Detect which cell encompasses the target text, then output its [X, Y] center coordinate. 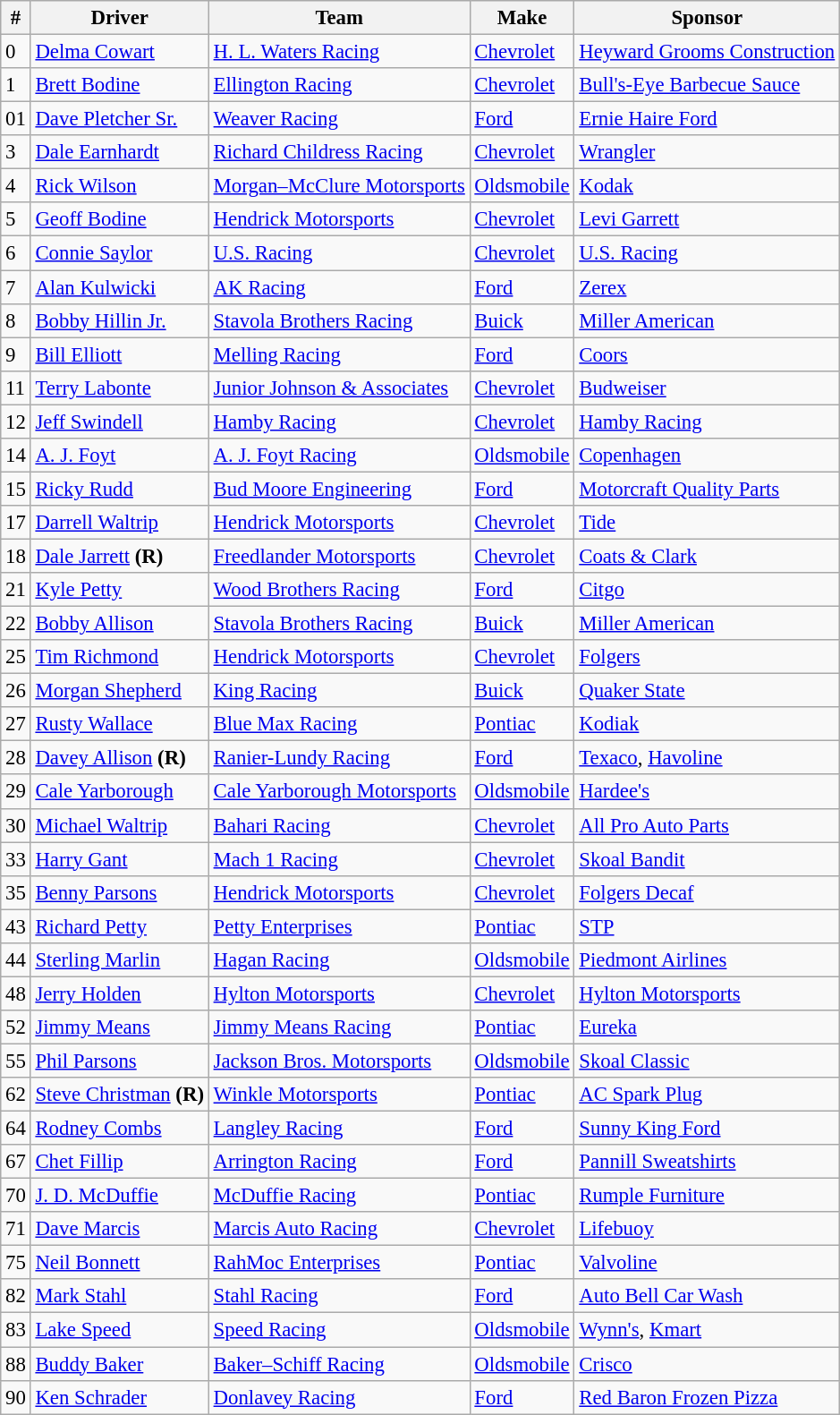
Ellington Racing [339, 85]
Bobby Allison [120, 624]
9 [16, 354]
Bud Moore Engineering [339, 489]
Team [339, 18]
01 [16, 119]
Sterling Marlin [120, 960]
Skoal Classic [707, 1061]
Ricky Rudd [120, 489]
8 [16, 320]
29 [16, 792]
Blue Max Racing [339, 724]
AC Spark Plug [707, 1095]
Tim Richmond [120, 657]
35 [16, 892]
Davey Allison (R) [120, 758]
Rodney Combs [120, 1129]
1 [16, 85]
52 [16, 1027]
Arrington Racing [339, 1162]
# [16, 18]
Pannill Sweatshirts [707, 1162]
6 [16, 253]
14 [16, 456]
Freedlander Motorsports [339, 556]
Steve Christman (R) [120, 1095]
Michael Waltrip [120, 825]
82 [16, 1297]
30 [16, 825]
Eureka [707, 1027]
15 [16, 489]
Ken Schrader [120, 1397]
A. J. Foyt [120, 456]
75 [16, 1263]
Bahari Racing [339, 825]
AK Racing [339, 287]
Dale Jarrett (R) [120, 556]
5 [16, 219]
Rick Wilson [120, 186]
Langley Racing [339, 1129]
Connie Saylor [120, 253]
Crisco [707, 1364]
Kyle Petty [120, 590]
Copenhagen [707, 456]
Wynn's, Kmart [707, 1330]
70 [16, 1196]
17 [16, 523]
71 [16, 1229]
Baker–Schiff Racing [339, 1364]
55 [16, 1061]
Citgo [707, 590]
Brett Bodine [120, 85]
Jerry Holden [120, 993]
Zerex [707, 287]
22 [16, 624]
Junior Johnson & Associates [339, 388]
Wood Brothers Racing [339, 590]
Jimmy Means [120, 1027]
Alan Kulwicki [120, 287]
Donlavey Racing [339, 1397]
McDuffie Racing [339, 1196]
Dave Pletcher Sr. [120, 119]
King Racing [339, 691]
Speed Racing [339, 1330]
Coors [707, 354]
62 [16, 1095]
Mach 1 Racing [339, 859]
83 [16, 1330]
Ernie Haire Ford [707, 119]
28 [16, 758]
Petty Enterprises [339, 926]
Benny Parsons [120, 892]
Melling Racing [339, 354]
Sunny King Ford [707, 1129]
25 [16, 657]
Heyward Grooms Construction [707, 52]
Red Baron Frozen Pizza [707, 1397]
Sponsor [707, 18]
Wrangler [707, 152]
Motorcraft Quality Parts [707, 489]
4 [16, 186]
Coats & Clark [707, 556]
Kodak [707, 186]
Jackson Bros. Motorsports [339, 1061]
Auto Bell Car Wash [707, 1297]
Valvoline [707, 1263]
Marcis Auto Racing [339, 1229]
Levi Garrett [707, 219]
Richard Childress Racing [339, 152]
67 [16, 1162]
Delma Cowart [120, 52]
33 [16, 859]
43 [16, 926]
11 [16, 388]
Geoff Bodine [120, 219]
48 [16, 993]
Hardee's [707, 792]
Rumple Furniture [707, 1196]
Buddy Baker [120, 1364]
0 [16, 52]
26 [16, 691]
Ranier-Lundy Racing [339, 758]
Weaver Racing [339, 119]
Bobby Hillin Jr. [120, 320]
Piedmont Airlines [707, 960]
44 [16, 960]
Morgan–McClure Motorsports [339, 186]
Dale Earnhardt [120, 152]
Terry Labonte [120, 388]
Folgers Decaf [707, 892]
Lifebuoy [707, 1229]
Morgan Shepherd [120, 691]
J. D. McDuffie [120, 1196]
Folgers [707, 657]
18 [16, 556]
Kodiak [707, 724]
Make [522, 18]
7 [16, 287]
12 [16, 422]
Bull's-Eye Barbecue Sauce [707, 85]
Phil Parsons [120, 1061]
Cale Yarborough [120, 792]
All Pro Auto Parts [707, 825]
Quaker State [707, 691]
27 [16, 724]
Tide [707, 523]
Winkle Motorsports [339, 1095]
Jimmy Means Racing [339, 1027]
H. L. Waters Racing [339, 52]
21 [16, 590]
Texaco, Havoline [707, 758]
Rusty Wallace [120, 724]
Stahl Racing [339, 1297]
90 [16, 1397]
Cale Yarborough Motorsports [339, 792]
Harry Gant [120, 859]
Bill Elliott [120, 354]
Hagan Racing [339, 960]
Skoal Bandit [707, 859]
Budweiser [707, 388]
Richard Petty [120, 926]
Mark Stahl [120, 1297]
Dave Marcis [120, 1229]
STP [707, 926]
Chet Fillip [120, 1162]
3 [16, 152]
Jeff Swindell [120, 422]
64 [16, 1129]
88 [16, 1364]
RahMoc Enterprises [339, 1263]
Driver [120, 18]
Lake Speed [120, 1330]
Neil Bonnett [120, 1263]
A. J. Foyt Racing [339, 456]
Darrell Waltrip [120, 523]
